From the cell containing the given text, extract its center point as (X, Y) coordinate. 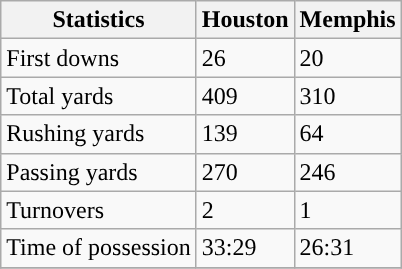
64 (348, 134)
409 (245, 96)
270 (245, 172)
Houston (245, 20)
First downs (99, 58)
Turnovers (99, 210)
Passing yards (99, 172)
310 (348, 96)
139 (245, 134)
Time of possession (99, 248)
246 (348, 172)
Rushing yards (99, 134)
26:31 (348, 248)
20 (348, 58)
Memphis (348, 20)
33:29 (245, 248)
1 (348, 210)
26 (245, 58)
Statistics (99, 20)
2 (245, 210)
Total yards (99, 96)
